Find where the given text appears and provide that cell's center as [X, Y] coordinate. 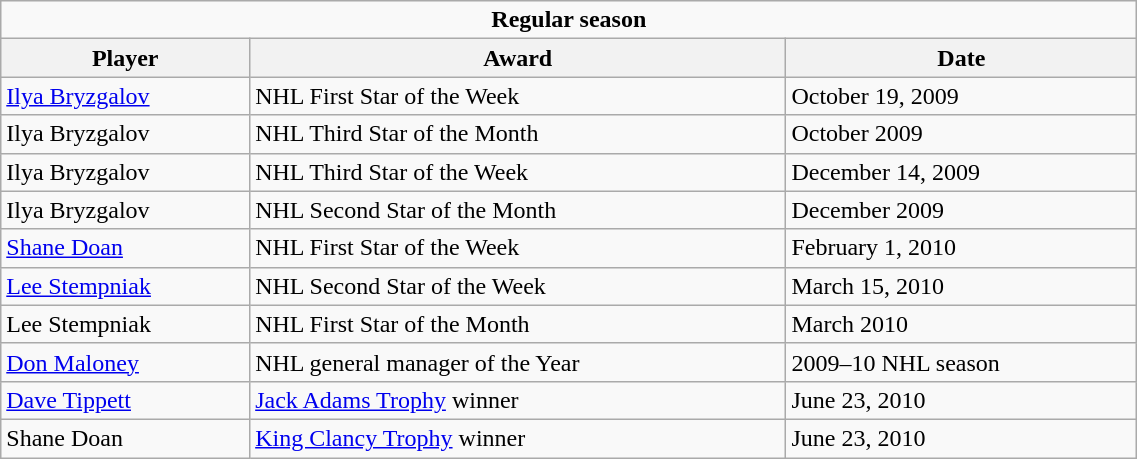
October 19, 2009 [962, 96]
December 2009 [962, 210]
NHL First Star of the Month [518, 324]
October 2009 [962, 134]
Player [126, 58]
February 1, 2010 [962, 248]
NHL Second Star of the Month [518, 210]
March 15, 2010 [962, 286]
Award [518, 58]
Regular season [569, 20]
December 14, 2009 [962, 172]
NHL general manager of the Year [518, 362]
Date [962, 58]
NHL Third Star of the Month [518, 134]
NHL Second Star of the Week [518, 286]
Jack Adams Trophy winner [518, 400]
Dave Tippett [126, 400]
March 2010 [962, 324]
King Clancy Trophy winner [518, 438]
2009–10 NHL season [962, 362]
Don Maloney [126, 362]
NHL Third Star of the Week [518, 172]
